Return the (x, y) coordinate for the center point of the cell that contains the specified text.  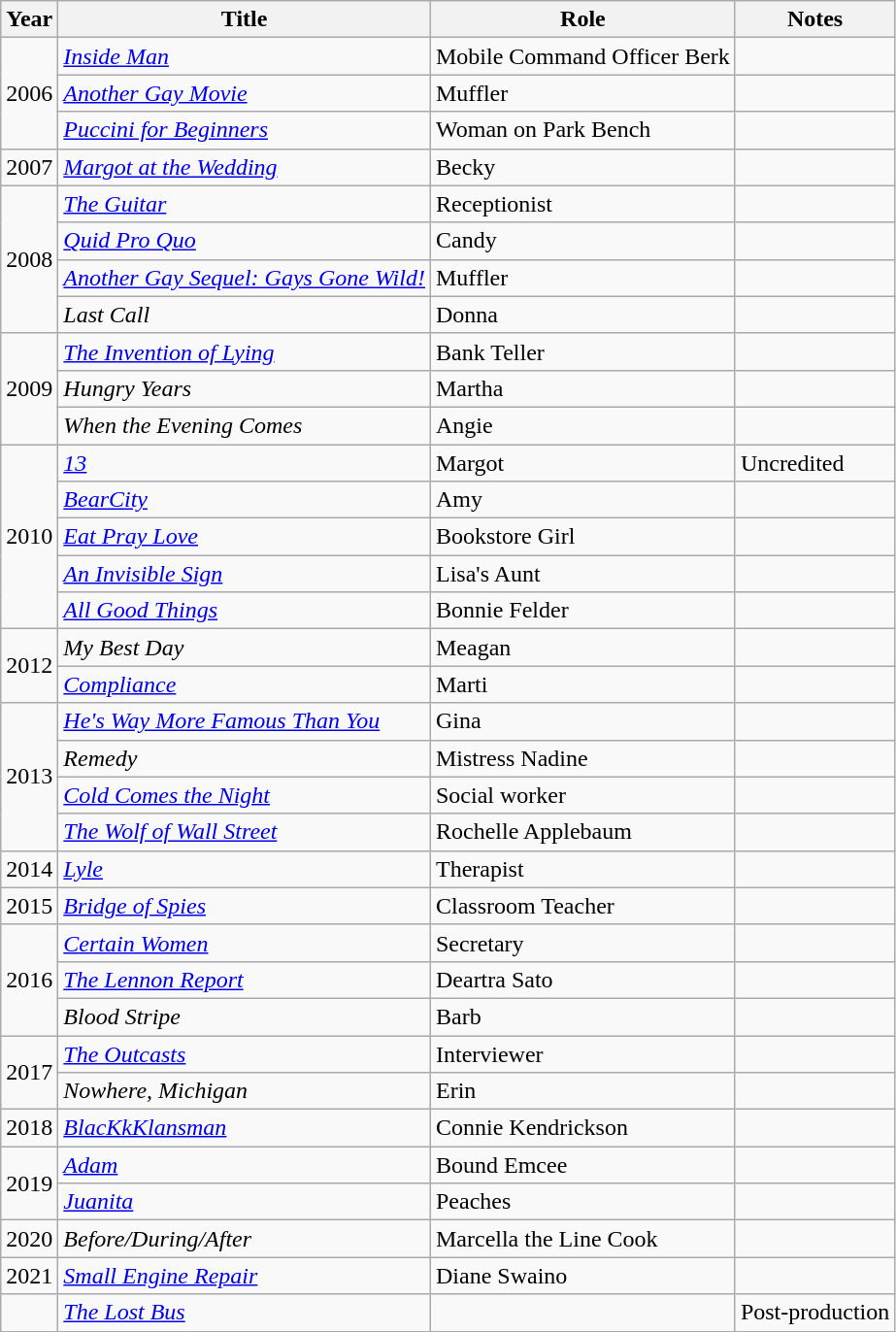
Margot (582, 463)
2006 (29, 93)
Eat Pray Love (245, 537)
Bookstore Girl (582, 537)
Remedy (245, 758)
My Best Day (245, 648)
2018 (29, 1128)
Woman on Park Bench (582, 130)
Meagan (582, 648)
2021 (29, 1276)
The Lennon Report (245, 980)
Certain Women (245, 943)
When the Evening Comes (245, 425)
Hungry Years (245, 388)
2012 (29, 666)
The Wolf of Wall Street (245, 832)
Candy (582, 241)
Role (582, 19)
2007 (29, 167)
Martha (582, 388)
2020 (29, 1239)
Inside Man (245, 56)
BlacKkKlansman (245, 1128)
2019 (29, 1183)
Erin (582, 1091)
Margot at the Wedding (245, 167)
The Invention of Lying (245, 351)
Amy (582, 500)
Receptionist (582, 204)
Nowhere, Michigan (245, 1091)
Therapist (582, 869)
2014 (29, 869)
Compliance (245, 684)
Lisa's Aunt (582, 574)
Interviewer (582, 1053)
Another Gay Sequel: Gays Gone Wild! (245, 278)
Diane Swaino (582, 1276)
2010 (29, 537)
Adam (245, 1165)
2015 (29, 906)
Bridge of Spies (245, 906)
Secretary (582, 943)
Gina (582, 721)
Year (29, 19)
Classroom Teacher (582, 906)
Puccini for Beginners (245, 130)
Marcella the Line Cook (582, 1239)
Angie (582, 425)
Lyle (245, 869)
Cold Comes the Night (245, 795)
BearCity (245, 500)
Deartra Sato (582, 980)
Bank Teller (582, 351)
Small Engine Repair (245, 1276)
Last Call (245, 315)
Before/During/After (245, 1239)
An Invisible Sign (245, 574)
Bonnie Felder (582, 611)
Becky (582, 167)
The Outcasts (245, 1053)
2016 (29, 980)
Mobile Command Officer Berk (582, 56)
Uncredited (814, 463)
The Lost Bus (245, 1313)
Barb (582, 1016)
Bound Emcee (582, 1165)
2017 (29, 1072)
Post-production (814, 1313)
Rochelle Applebaum (582, 832)
Juanita (245, 1202)
2013 (29, 777)
Social worker (582, 795)
Mistress Nadine (582, 758)
All Good Things (245, 611)
Another Gay Movie (245, 93)
The Guitar (245, 204)
Peaches (582, 1202)
Blood Stripe (245, 1016)
Quid Pro Quo (245, 241)
He's Way More Famous Than You (245, 721)
2008 (29, 259)
Donna (582, 315)
2009 (29, 388)
Marti (582, 684)
13 (245, 463)
Connie Kendrickson (582, 1128)
Title (245, 19)
Notes (814, 19)
